Scan for the cell matching the given text and deliver its [X, Y] coordinate at center. 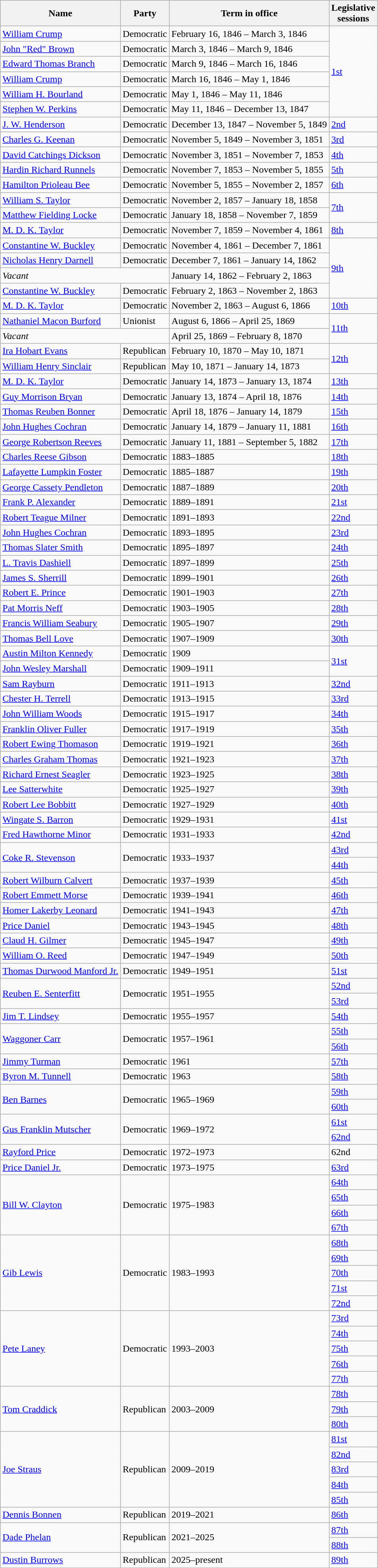
1905–1907 [249, 623]
Francis William Seabury [60, 623]
Thomas Durwood Manford Jr. [60, 971]
1895–1897 [249, 548]
60th [353, 1107]
1921–1923 [249, 759]
73rd [353, 1318]
34th [353, 714]
1911–1913 [249, 683]
1899–1901 [249, 578]
John Wesley Marshall [60, 668]
49th [353, 941]
76th [353, 1364]
1909 [249, 653]
1917–1919 [249, 729]
November 7, 1859 – November 4, 1861 [249, 230]
80th [353, 1424]
January 11, 1881 – September 5, 1882 [249, 442]
1965–1969 [249, 1099]
44th [353, 865]
Guy Morrison Bryan [60, 396]
Jimmy Turman [60, 1061]
Richard Ernest Seagler [60, 774]
Coke R. Stevenson [60, 857]
57th [353, 1061]
86th [353, 1515]
25th [353, 563]
1925–1927 [249, 789]
24th [353, 548]
William O. Reed [60, 956]
1919–1921 [249, 744]
1972–1973 [249, 1152]
1885–1887 [249, 472]
Charles G. Keenan [60, 139]
Lafayette Lumpkin Foster [60, 472]
Gus Franklin Mutscher [60, 1129]
85th [353, 1500]
February 16, 1846 – March 3, 1846 [249, 34]
March 16, 1846 – May 1, 1846 [249, 79]
82nd [353, 1454]
47th [353, 910]
February 2, 1863 – November 2, 1863 [249, 291]
Rayford Price [60, 1152]
J. W. Henderson [60, 124]
1897–1899 [249, 563]
69th [353, 1258]
4th [353, 154]
35th [353, 729]
1941–1943 [249, 910]
March 9, 1846 – March 16, 1846 [249, 64]
55th [353, 1031]
1893–1895 [249, 532]
1939–1941 [249, 895]
64th [353, 1182]
1993–2003 [249, 1348]
Thomas Bell Love [60, 638]
12th [353, 359]
1937–1939 [249, 880]
72nd [353, 1303]
77th [353, 1379]
2025–present [249, 1560]
Pat Morris Neff [60, 608]
April 18, 1876 – January 14, 1879 [249, 411]
22nd [353, 517]
1961 [249, 1061]
Dade Phelan [60, 1537]
41st [353, 820]
Legislativesessions [353, 14]
56th [353, 1046]
23rd [353, 532]
Byron M. Tunnell [60, 1076]
Edward Thomas Branch [60, 64]
November 7, 1853 – November 5, 1855 [249, 170]
46th [353, 895]
Charles Graham Thomas [60, 759]
Price Daniel Jr. [60, 1167]
42nd [353, 835]
Matthew Fielding Locke [60, 215]
January 18, 1858 – November 7, 1859 [249, 215]
Nathaniel Macon Burford [60, 321]
13th [353, 381]
Homer Lakerby Leonard [60, 910]
28th [353, 608]
1891–1893 [249, 517]
1903–1905 [249, 608]
Chester H. Terrell [60, 699]
81st [353, 1439]
November 2, 1863 – August 6, 1866 [249, 306]
Hamilton Prioleau Bee [60, 185]
May 10, 1871 – January 14, 1873 [249, 366]
2009–2019 [249, 1470]
31st [353, 661]
Pete Laney [60, 1348]
Frank P. Alexander [60, 502]
1963 [249, 1076]
1915–1917 [249, 714]
1975–1983 [249, 1205]
2019–2021 [249, 1515]
29th [353, 623]
53rd [353, 1001]
November 5, 1855 – November 2, 1857 [249, 185]
1889–1891 [249, 502]
James S. Sherrill [60, 578]
Stephen W. Perkins [60, 109]
February 10, 1870 – May 10, 1871 [249, 351]
1983–1993 [249, 1273]
Dennis Bonnen [60, 1515]
January 13, 1874 – April 18, 1876 [249, 396]
December 13, 1847 – November 5, 1849 [249, 124]
15th [353, 411]
16th [353, 426]
1957–1961 [249, 1039]
Reuben E. Senterfitt [60, 993]
John William Woods [60, 714]
Term in office [249, 14]
John "Red" Brown [60, 49]
14th [353, 396]
Hardin Richard Runnels [60, 170]
36th [353, 744]
67th [353, 1228]
89th [353, 1560]
L. Travis Dashiell [60, 563]
Unionist [145, 321]
Price Daniel [60, 926]
Jim T. Lindsey [60, 1016]
1901–1903 [249, 593]
January 14, 1873 – January 13, 1874 [249, 381]
52nd [353, 986]
April 25, 1869 – February 8, 1870 [249, 336]
32nd [353, 683]
November 5, 1849 – November 3, 1851 [249, 139]
Nicholas Henry Darnell [60, 260]
54th [353, 1016]
Robert E. Prince [60, 593]
5th [353, 170]
November 3, 1851 – November 7, 1853 [249, 154]
8th [353, 230]
39th [353, 789]
63rd [353, 1167]
9th [353, 268]
7th [353, 207]
Robert Teague Milner [60, 517]
1947–1949 [249, 956]
Thomas Slater Smith [60, 548]
33rd [353, 699]
70th [353, 1273]
Name [60, 14]
1887–1889 [249, 487]
68th [353, 1243]
August 6, 1866 – April 25, 1869 [249, 321]
78th [353, 1394]
November 4, 1861 – December 7, 1861 [249, 245]
Robert Ewing Thomason [60, 744]
1933–1937 [249, 857]
1943–1945 [249, 926]
1949–1951 [249, 971]
1945–1947 [249, 941]
Tom Craddick [60, 1409]
Gib Lewis [60, 1273]
17th [353, 442]
Lee Satterwhite [60, 789]
Charles Reese Gibson [60, 457]
50th [353, 956]
66th [353, 1213]
Wingate S. Barron [60, 820]
20th [353, 487]
10th [353, 306]
65th [353, 1198]
1909–1911 [249, 668]
2003–2009 [249, 1409]
87th [353, 1530]
Thomas Reuben Bonner [60, 411]
Joe Straus [60, 1470]
6th [353, 185]
21st [353, 502]
George Robertson Reeves [60, 442]
Ben Barnes [60, 1099]
May 11, 1846 – December 13, 1847 [249, 109]
58th [353, 1076]
1st [353, 71]
74th [353, 1333]
Claud H. Gilmer [60, 941]
48th [353, 926]
May 1, 1846 – May 11, 1846 [249, 94]
Sam Rayburn [60, 683]
William S. Taylor [60, 200]
19th [353, 472]
59th [353, 1092]
December 7, 1861 – January 14, 1862 [249, 260]
1913–1915 [249, 699]
1923–1925 [249, 774]
Ira Hobart Evans [60, 351]
March 3, 1846 – March 9, 1846 [249, 49]
Robert Emmett Morse [60, 895]
71st [353, 1288]
George Cassety Pendleton [60, 487]
84th [353, 1485]
11th [353, 328]
William Henry Sinclair [60, 366]
1931–1933 [249, 835]
1883–1885 [249, 457]
Franklin Oliver Fuller [60, 729]
1955–1957 [249, 1016]
26th [353, 578]
January 14, 1879 – January 11, 1881 [249, 426]
40th [353, 804]
43rd [353, 850]
83rd [353, 1470]
2nd [353, 124]
3rd [353, 139]
1927–1929 [249, 804]
79th [353, 1409]
Bill W. Clayton [60, 1205]
Fred Hawthorne Minor [60, 835]
88th [353, 1545]
37th [353, 759]
Robert Lee Bobbitt [60, 804]
45th [353, 880]
1907–1909 [249, 638]
75th [353, 1348]
Dustin Burrows [60, 1560]
27th [353, 593]
1973–1975 [249, 1167]
30th [353, 638]
1969–1972 [249, 1129]
61st [353, 1122]
William H. Bourland [60, 94]
18th [353, 457]
38th [353, 774]
November 2, 1857 – January 18, 1858 [249, 200]
Party [145, 14]
January 14, 1862 – February 2, 1863 [249, 276]
1929–1931 [249, 820]
Austin Milton Kennedy [60, 653]
2021–2025 [249, 1537]
Robert Wilburn Calvert [60, 880]
1951–1955 [249, 993]
Waggoner Carr [60, 1039]
David Catchings Dickson [60, 154]
51st [353, 971]
